Determine the [x, y] coordinate at the center of the cell enclosing the given text.  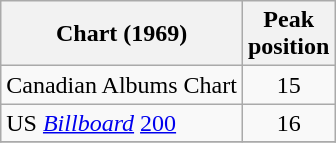
16 [288, 123]
Chart (1969) [122, 34]
Canadian Albums Chart [122, 85]
US Billboard 200 [122, 123]
15 [288, 85]
Peakposition [288, 34]
